Return the (x, y) coordinate for the center point of the cell that contains the specified text.  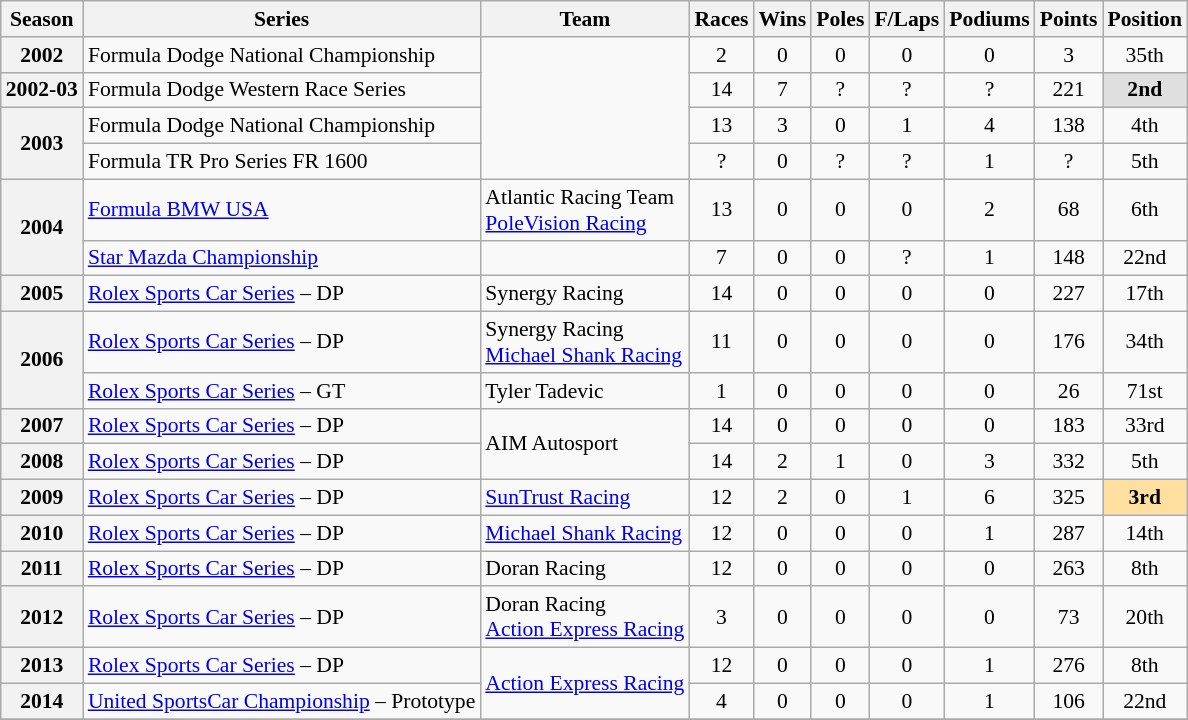
2007 (42, 426)
71st (1144, 391)
Rolex Sports Car Series – GT (282, 391)
35th (1144, 55)
Podiums (990, 19)
183 (1069, 426)
325 (1069, 498)
11 (721, 342)
4th (1144, 126)
2005 (42, 294)
17th (1144, 294)
138 (1069, 126)
United SportsCar Championship – Prototype (282, 701)
Wins (783, 19)
2003 (42, 144)
Formula TR Pro Series FR 1600 (282, 162)
2013 (42, 666)
106 (1069, 701)
276 (1069, 666)
227 (1069, 294)
14th (1144, 533)
Synergy RacingMichael Shank Racing (584, 342)
2nd (1144, 90)
Poles (840, 19)
2004 (42, 228)
Position (1144, 19)
Series (282, 19)
Formula Dodge Western Race Series (282, 90)
6th (1144, 210)
Races (721, 19)
6 (990, 498)
148 (1069, 258)
Atlantic Racing TeamPoleVision Racing (584, 210)
263 (1069, 569)
Doran Racing (584, 569)
221 (1069, 90)
Formula BMW USA (282, 210)
2009 (42, 498)
2014 (42, 701)
26 (1069, 391)
2012 (42, 618)
332 (1069, 462)
2008 (42, 462)
Action Express Racing (584, 684)
Season (42, 19)
3rd (1144, 498)
Points (1069, 19)
AIM Autosport (584, 444)
287 (1069, 533)
Doran RacingAction Express Racing (584, 618)
Team (584, 19)
2006 (42, 360)
2010 (42, 533)
SunTrust Racing (584, 498)
34th (1144, 342)
68 (1069, 210)
2011 (42, 569)
2002-03 (42, 90)
33rd (1144, 426)
73 (1069, 618)
Synergy Racing (584, 294)
Tyler Tadevic (584, 391)
Michael Shank Racing (584, 533)
176 (1069, 342)
F/Laps (906, 19)
Star Mazda Championship (282, 258)
2002 (42, 55)
20th (1144, 618)
